Detect which cell encompasses the target text, then output its (x, y) center coordinate. 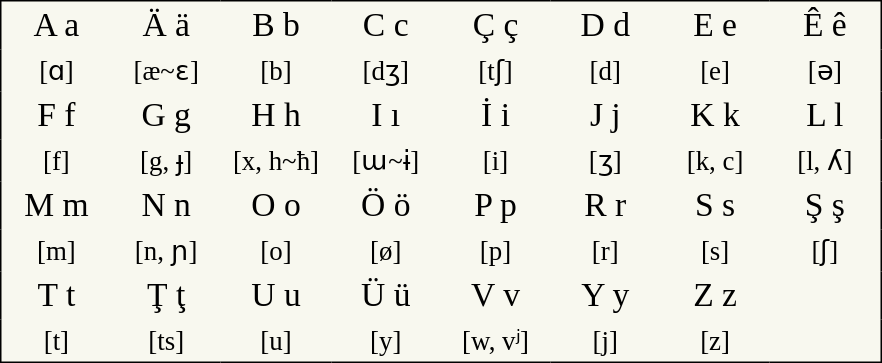
Ş ş (826, 206)
G g (166, 116)
[p] (496, 251)
Ç ç (496, 26)
[k, c] (715, 161)
[n, ɲ] (166, 251)
[æ~ɛ] (166, 71)
T t (56, 296)
M m (56, 206)
[ʒ] (605, 161)
L l (826, 116)
[f] (56, 161)
[j] (605, 342)
I ı (386, 116)
Ţ ţ (166, 296)
[b] (276, 71)
A a (56, 26)
[u] (276, 342)
[e] (715, 71)
O o (276, 206)
[ə] (826, 71)
[g, ɟ] (166, 161)
[x, h~ħ] (276, 161)
Ü ü (386, 296)
[t] (56, 342)
V v (496, 296)
Y y (605, 296)
[tʃ] (496, 71)
[l, ʎ] (826, 161)
[ɑ] (56, 71)
[z] (715, 342)
[r] (605, 251)
N n (166, 206)
K k (715, 116)
H h (276, 116)
[y] (386, 342)
[ø] (386, 251)
[s] (715, 251)
[w, vʲ] (496, 342)
[i] (496, 161)
E e (715, 26)
S s (715, 206)
Ê ê (826, 26)
Ö ö (386, 206)
Z z (715, 296)
İ i (496, 116)
[ɯ~ɨ] (386, 161)
C c (386, 26)
[d] (605, 71)
[dʒ] (386, 71)
B b (276, 26)
U u (276, 296)
[o] (276, 251)
[m] (56, 251)
F f (56, 116)
P p (496, 206)
[ts] (166, 342)
Ä ä (166, 26)
[ʃ] (826, 251)
D d (605, 26)
J j (605, 116)
R r (605, 206)
